Output the (x, y) coordinate of the center of the cell containing the given text.  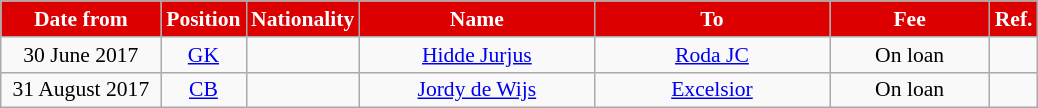
CB (204, 90)
Date from (81, 19)
Excelsior (712, 90)
Jordy de Wijs (476, 90)
GK (204, 55)
Hidde Jurjus (476, 55)
Ref. (1014, 19)
Name (476, 19)
Fee (910, 19)
Nationality (302, 19)
Position (204, 19)
Roda JC (712, 55)
31 August 2017 (81, 90)
30 June 2017 (81, 55)
To (712, 19)
